Determine the (x, y) coordinate at the center of the cell enclosing the given text.  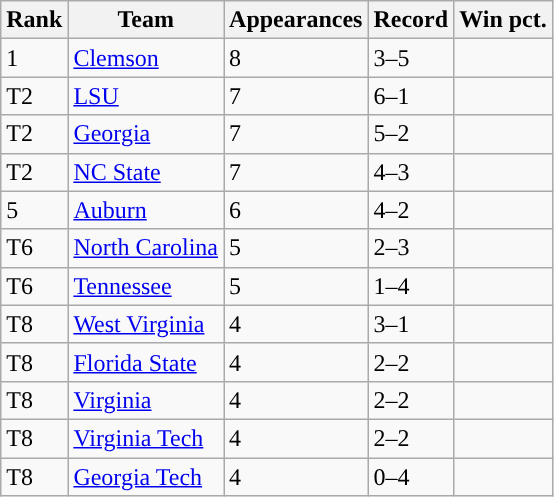
3–1 (411, 324)
5–2 (411, 134)
6 (296, 210)
3–5 (411, 58)
Georgia Tech (146, 477)
Georgia (146, 134)
NC State (146, 172)
2–3 (411, 248)
Record (411, 20)
0–4 (411, 477)
1 (34, 58)
Clemson (146, 58)
West Virginia (146, 324)
1–4 (411, 286)
LSU (146, 96)
Auburn (146, 210)
Rank (34, 20)
Win pct. (504, 20)
8 (296, 58)
Tennessee (146, 286)
Appearances (296, 20)
North Carolina (146, 248)
Virginia (146, 400)
Florida State (146, 362)
4–3 (411, 172)
Team (146, 20)
Virginia Tech (146, 438)
4–2 (411, 210)
6–1 (411, 96)
